Provide the (X, Y) coordinate of the cell's center where the given text is located.  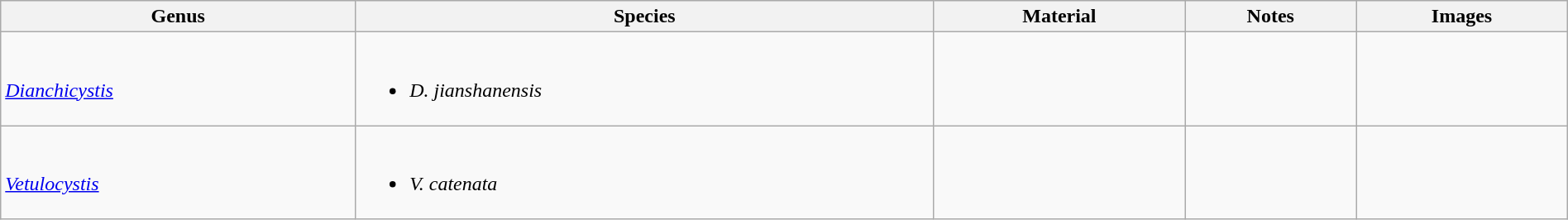
Dianchicystis (179, 79)
Material (1059, 17)
Notes (1270, 17)
Species (645, 17)
D. jianshanensis (645, 79)
Genus (179, 17)
Vetulocystis (179, 172)
V. catenata (645, 172)
Images (1462, 17)
